Return (x, y) of the center of cell containing provided text 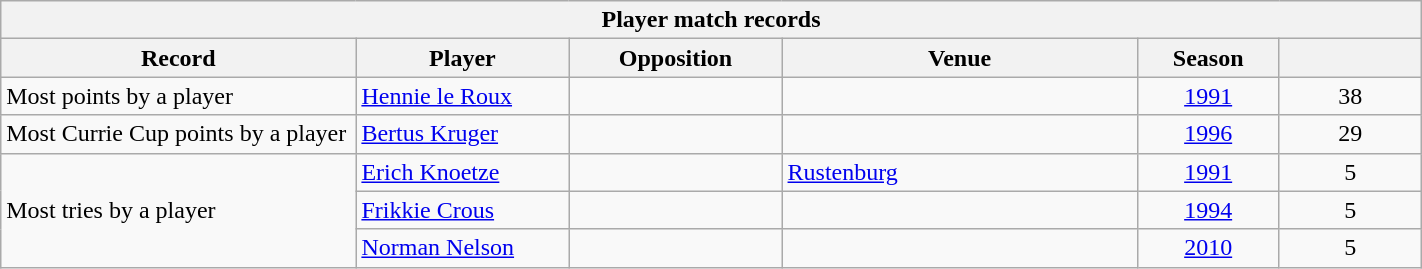
Bertus Kruger (462, 134)
Frikkie Crous (462, 210)
38 (1350, 96)
Erich Knoetze (462, 172)
Opposition (676, 58)
Hennie le Roux (462, 96)
Player (462, 58)
Most points by a player (178, 96)
Record (178, 58)
2010 (1208, 248)
1996 (1208, 134)
Norman Nelson (462, 248)
Rustenburg (960, 172)
Season (1208, 58)
Most tries by a player (178, 210)
Most Currie Cup points by a player (178, 134)
Player match records (711, 20)
29 (1350, 134)
Venue (960, 58)
1994 (1208, 210)
